Output the (X, Y) coordinate of the center of the cell containing the given text.  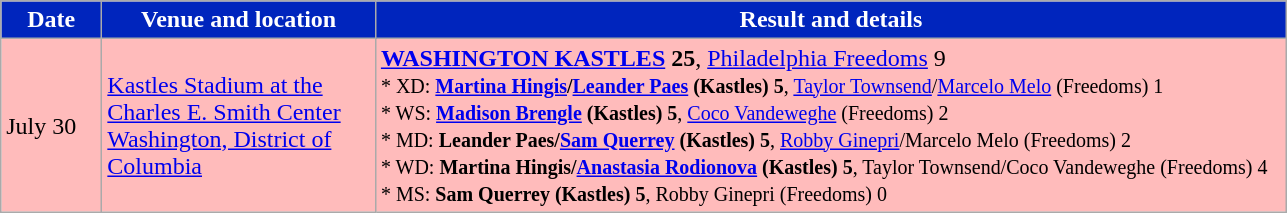
Venue and location (239, 20)
Kastles Stadium at the Charles E. Smith CenterWashington, District of Columbia (239, 126)
Date (52, 20)
July 30 (52, 126)
Result and details (830, 20)
